Determine the (x, y) coordinate at the center of the cell enclosing the given text.  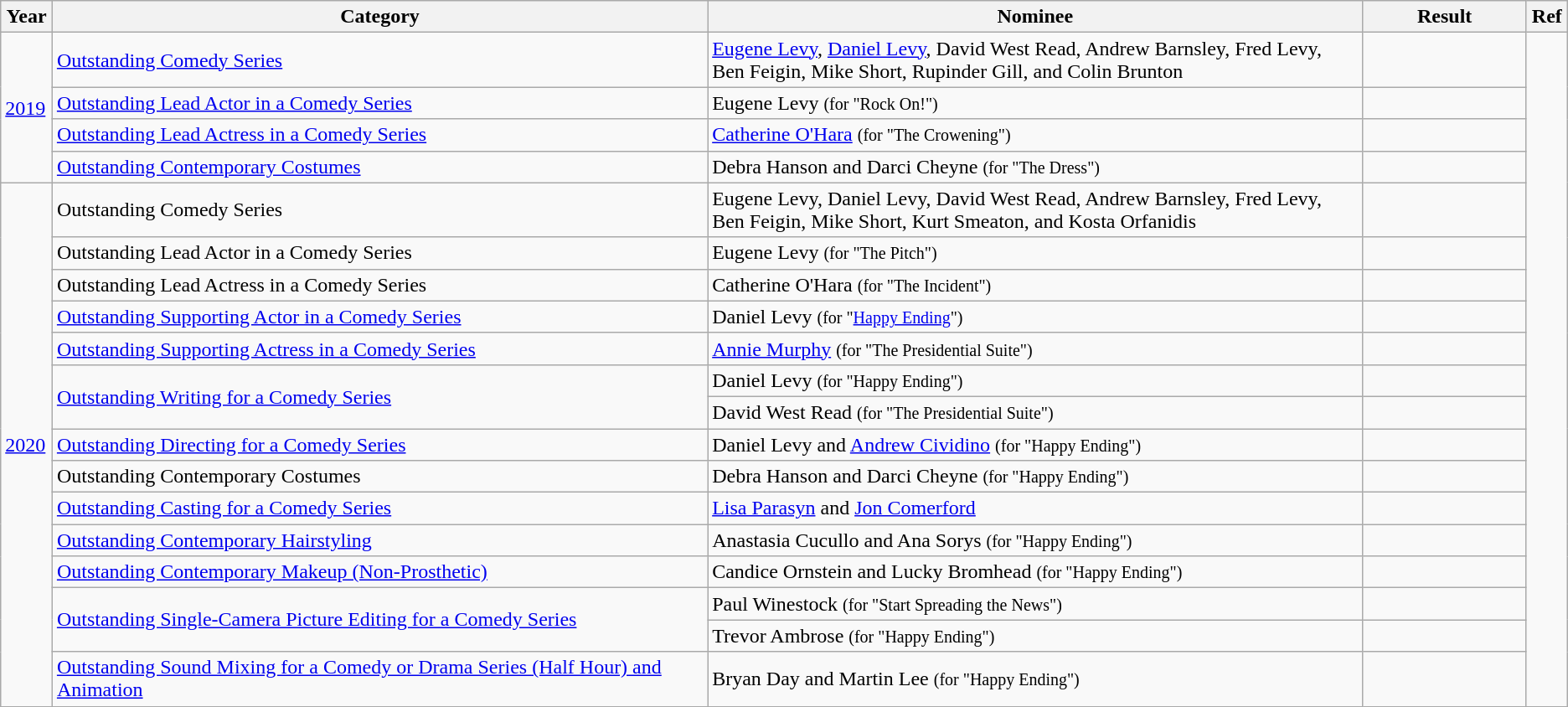
Lisa Parasyn and Jon Comerford (1035, 508)
Outstanding Sound Mixing for a Comedy or Drama Series (Half Hour) and Animation (379, 679)
Anastasia Cucullo and Ana Sorys (for "Happy Ending") (1035, 540)
Ref (1546, 17)
Outstanding Contemporary Hairstyling (379, 540)
Outstanding Contemporary Makeup (Non-Prosthetic) (379, 572)
Year (27, 17)
2020 (27, 444)
Nominee (1035, 17)
Candice Ornstein and Lucky Bromhead (for "Happy Ending") (1035, 572)
David West Read (for "The Presidential Suite") (1035, 412)
Trevor Ambrose (for "Happy Ending") (1035, 636)
Bryan Day and Martin Lee (for "Happy Ending") (1035, 679)
Outstanding Supporting Actress in a Comedy Series (379, 348)
Debra Hanson and Darci Cheyne (for "The Dress") (1035, 167)
Catherine O'Hara (for "The Incident") (1035, 285)
Annie Murphy (for "The Presidential Suite") (1035, 348)
Outstanding Supporting Actor in a Comedy Series (379, 317)
Debra Hanson and Darci Cheyne (for "Happy Ending") (1035, 477)
Result (1445, 17)
Eugene Levy (for "Rock On!") (1035, 103)
Paul Winestock (for "Start Spreading the News") (1035, 604)
Eugene Levy, Daniel Levy, David West Read, Andrew Barnsley, Fred Levy, Ben Feigin, Mike Short, Kurt Smeaton, and Kosta Orfanidis (1035, 209)
Eugene Levy, Daniel Levy, David West Read, Andrew Barnsley, Fred Levy, Ben Feigin, Mike Short, Rupinder Gill, and Colin Brunton (1035, 60)
Outstanding Writing for a Comedy Series (379, 396)
Outstanding Single-Camera Picture Editing for a Comedy Series (379, 620)
Daniel Levy and Andrew Cividino (for "Happy Ending") (1035, 445)
Category (379, 17)
Outstanding Casting for a Comedy Series (379, 508)
Eugene Levy (for "The Pitch") (1035, 253)
2019 (27, 107)
Catherine O'Hara (for "The Crowening") (1035, 135)
Outstanding Directing for a Comedy Series (379, 445)
